Find where the given text appears and provide that cell's center as (x, y) coordinate. 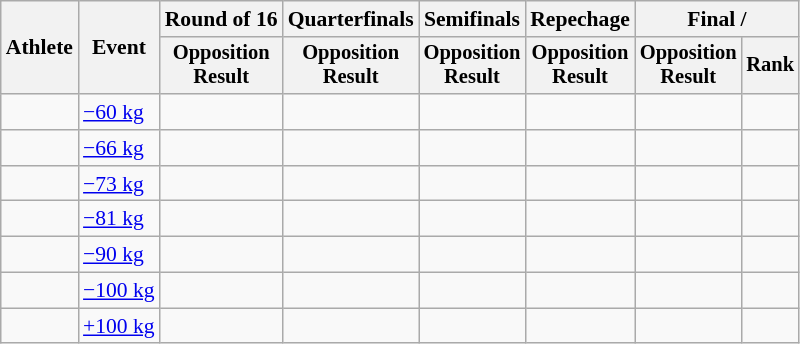
Semifinals (472, 19)
Athlete (40, 48)
Quarterfinals (351, 19)
−73 kg (119, 184)
Final / (717, 19)
Event (119, 48)
Round of 16 (222, 19)
−90 kg (119, 255)
−81 kg (119, 219)
−66 kg (119, 148)
Repechage (580, 19)
+100 kg (119, 326)
−100 kg (119, 291)
Rank (770, 66)
−60 kg (119, 112)
